For the text-containing cell, return its midpoint in [X, Y] coordinate format. 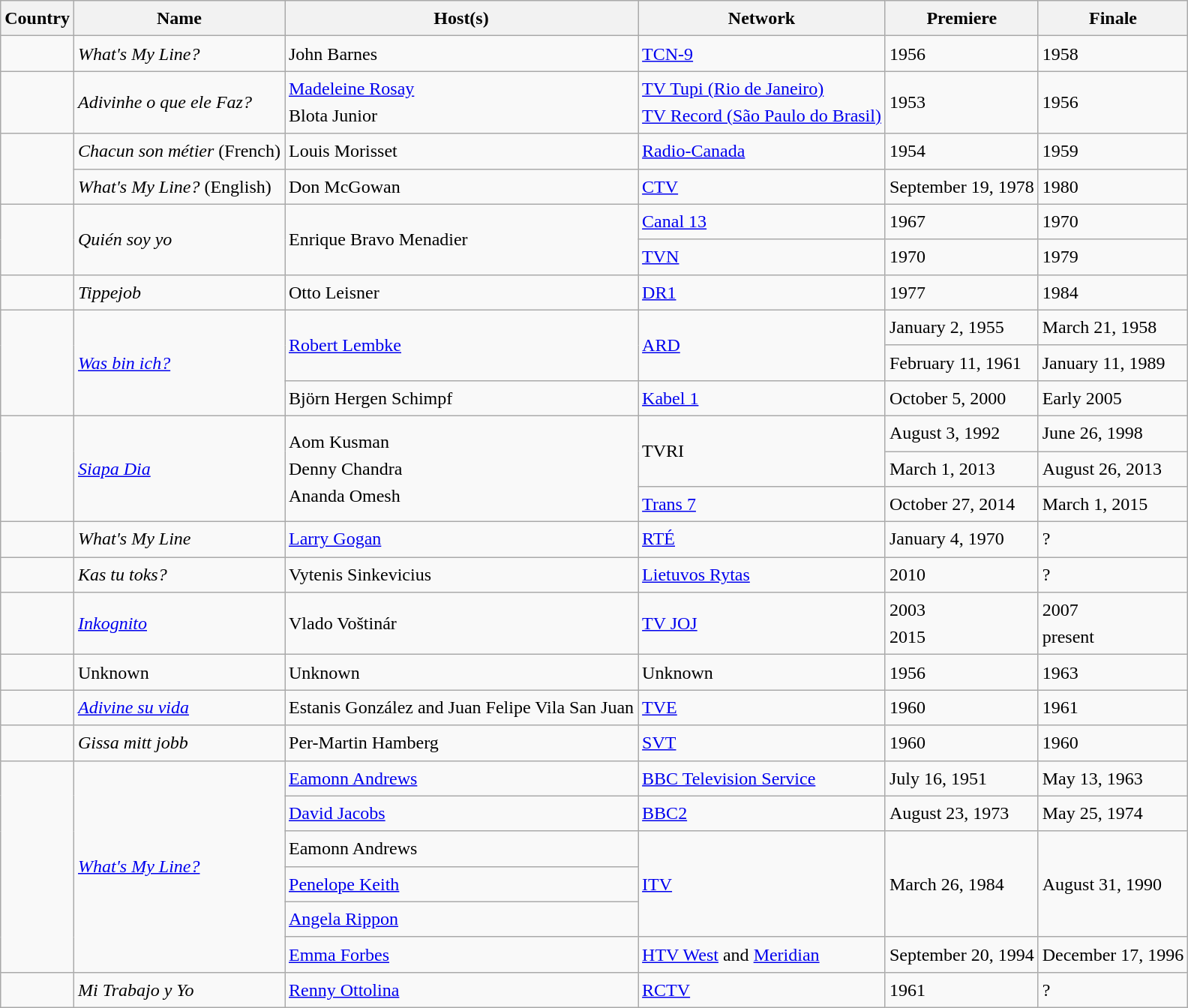
BBC2 [762, 813]
Per-Martin Hamberg [462, 742]
January 11, 1989 [1113, 363]
TV Tupi (Rio de Janeiro)TV Record (São Paulo do Brasil) [762, 102]
Gissa mitt jobb [178, 742]
Angela Rippon [462, 919]
December 17, 1996 [1113, 954]
TVN [762, 256]
Vlado Voštinár [462, 624]
What's My Line? (English) [178, 186]
Mi Trabajo y Yo [178, 990]
Vytenis Sinkevicius [462, 574]
Premiere [961, 18]
Quién soy yo [178, 239]
September 20, 1994 [961, 954]
Madeleine RosayBlota Junior [462, 102]
March 21, 1958 [1113, 327]
February 11, 1961 [961, 363]
1979 [1113, 256]
SVT [762, 742]
TVE [762, 708]
Björn Hergen Schimpf [462, 397]
Kas tu toks? [178, 574]
Network [762, 18]
Penelope Keith [462, 883]
May 13, 1963 [1113, 778]
July 16, 1951 [961, 778]
Canal 13 [762, 222]
Early 2005 [1113, 397]
HTV West and Meridian [762, 954]
1958 [1113, 54]
1959 [1113, 151]
January 2, 1955 [961, 327]
2007present [1113, 624]
David Jacobs [462, 813]
Chacun son métier (French) [178, 151]
Country [37, 18]
August 26, 2013 [1113, 469]
Finale [1113, 18]
June 26, 1998 [1113, 433]
Renny Ottolina [462, 990]
1954 [961, 151]
Adivinhe o que ele Faz? [178, 102]
ITV [762, 883]
RCTV [762, 990]
March 26, 1984 [961, 883]
What's My Line [178, 540]
October 27, 2014 [961, 504]
TVRI [762, 451]
Was bin ich? [178, 363]
Lietuvos Rytas [762, 574]
March 1, 2015 [1113, 504]
DR1 [762, 292]
Robert Lembke [462, 345]
Name [178, 18]
Otto Leisner [462, 292]
Estanis González and Juan Felipe Vila San Juan [462, 708]
August 31, 1990 [1113, 883]
Inkognito [178, 624]
BBC Television Service [762, 778]
Tippejob [178, 292]
Larry Gogan [462, 540]
January 4, 1970 [961, 540]
TCN-9 [762, 54]
Aom KusmanDenny ChandraAnanda Omesh [462, 468]
CTV [762, 186]
Siapa Dia [178, 468]
Trans 7 [762, 504]
John Barnes [462, 54]
Emma Forbes [462, 954]
1980 [1113, 186]
Louis Morisset [462, 151]
May 25, 1974 [1113, 813]
1953 [961, 102]
September 19, 1978 [961, 186]
March 1, 2013 [961, 469]
ARD [762, 345]
1984 [1113, 292]
Kabel 1 [762, 397]
August 3, 1992 [961, 433]
TV JOJ [762, 624]
1963 [1113, 672]
1977 [961, 292]
Host(s) [462, 18]
August 23, 1973 [961, 813]
October 5, 2000 [961, 397]
Enrique Bravo Menadier [462, 239]
Radio-Canada [762, 151]
1967 [961, 222]
Adivine su vida [178, 708]
20032015 [961, 624]
2010 [961, 574]
RTÉ [762, 540]
Don McGowan [462, 186]
